Return the [X, Y] coordinate for the center point of the cell that contains the specified text.  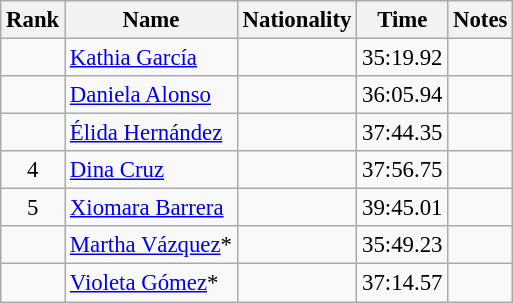
Martha Vázquez* [152, 245]
Nationality [296, 20]
37:44.35 [402, 133]
35:19.92 [402, 58]
35:49.23 [402, 245]
Dina Cruz [152, 170]
37:14.57 [402, 283]
39:45.01 [402, 208]
Xiomara Barrera [152, 208]
Notes [480, 20]
Violeta Gómez* [152, 283]
5 [33, 208]
Rank [33, 20]
Kathia García [152, 58]
4 [33, 170]
Élida Hernández [152, 133]
Daniela Alonso [152, 95]
Name [152, 20]
37:56.75 [402, 170]
36:05.94 [402, 95]
Time [402, 20]
